Identify which cell holds the provided text, then report its (X, Y) central coordinate. 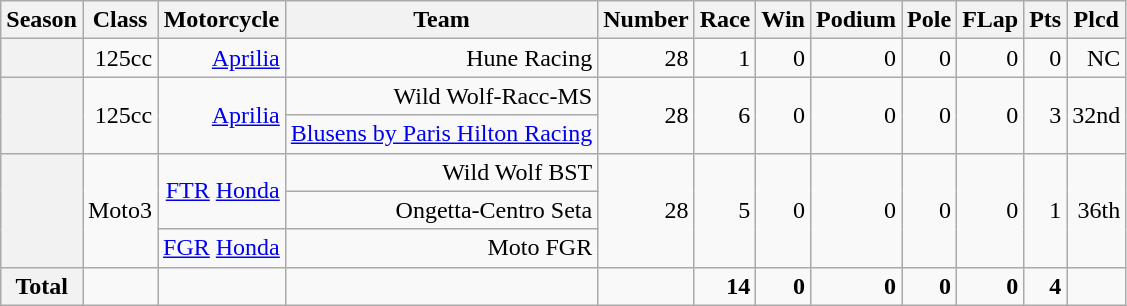
5 (725, 210)
Race (725, 20)
Number (646, 20)
Win (784, 20)
4 (1046, 286)
Blusens by Paris Hilton Racing (441, 134)
FGR Honda (222, 248)
Motorcycle (222, 20)
Season (42, 20)
Wild Wolf BST (441, 172)
32nd (1096, 115)
Plcd (1096, 20)
6 (725, 115)
Moto FGR (441, 248)
Pts (1046, 20)
Wild Wolf-Racc-MS (441, 96)
36th (1096, 210)
3 (1046, 115)
Ongetta-Centro Seta (441, 210)
Class (120, 20)
Total (42, 286)
Hune Racing (441, 58)
Team (441, 20)
FTR Honda (222, 191)
FLap (990, 20)
Podium (856, 20)
Moto3 (120, 210)
NC (1096, 58)
14 (725, 286)
Pole (930, 20)
